Identify which cell holds the provided text, then report its (x, y) central coordinate. 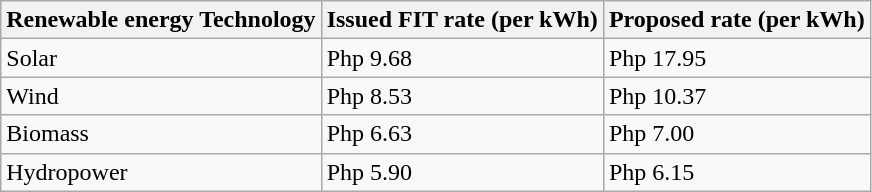
Wind (161, 96)
Php 10.37 (736, 96)
Issued FIT rate (per kWh) (462, 20)
Php 8.53 (462, 96)
Php 9.68 (462, 58)
Php 6.15 (736, 172)
Renewable energy Technology (161, 20)
Php 7.00 (736, 134)
Php 6.63 (462, 134)
Solar (161, 58)
Biomass (161, 134)
Php 17.95 (736, 58)
Proposed rate (per kWh) (736, 20)
Hydropower (161, 172)
Php 5.90 (462, 172)
